Search for the cell housing the specified text and yield its [X, Y] center coordinate. 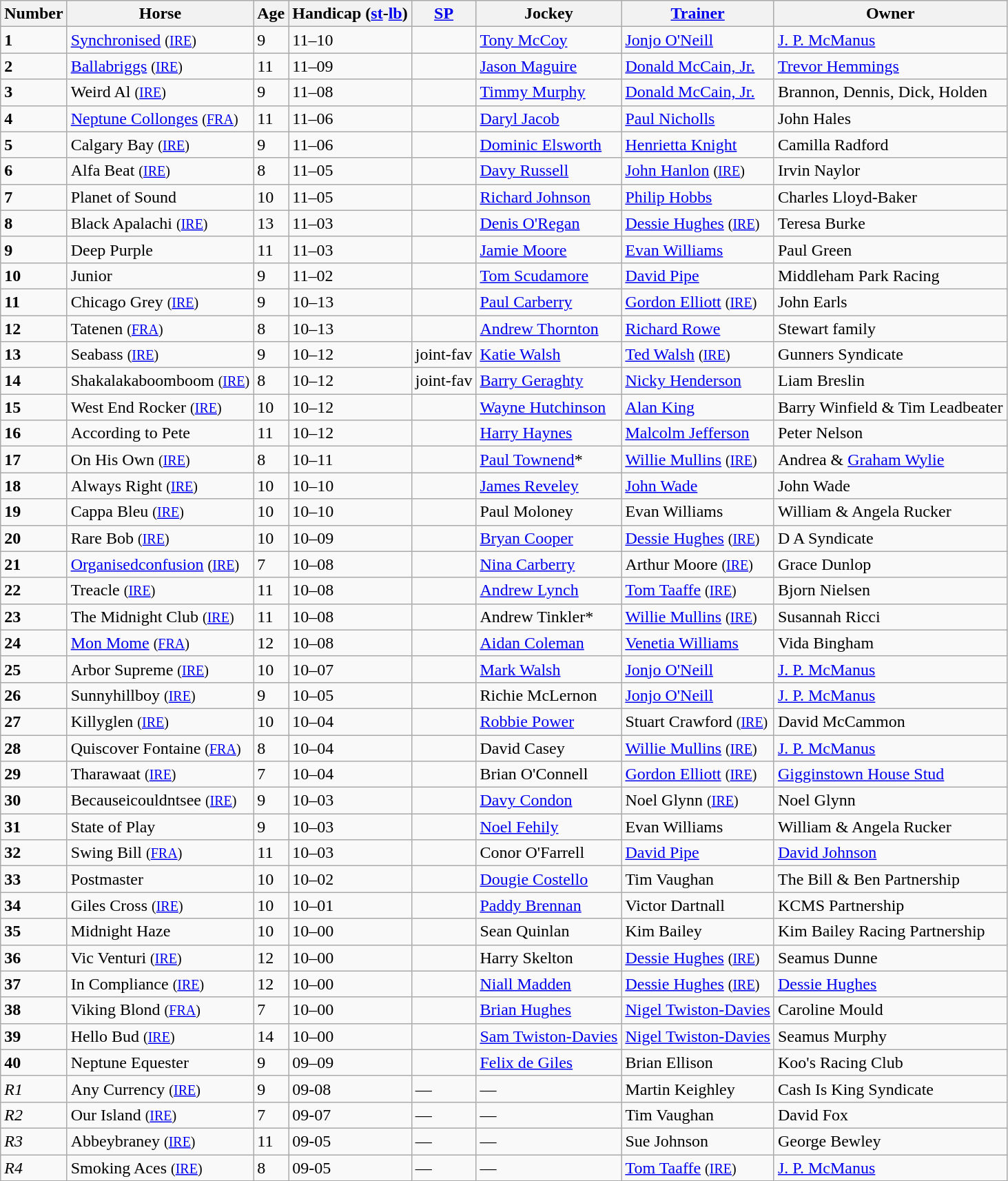
In Compliance (IRE) [160, 984]
Swing Bill (FRA) [160, 853]
Horse [160, 14]
Peter Nelson [890, 433]
Always Right (IRE) [160, 486]
Noel Glynn (IRE) [698, 801]
Tatenen (FRA) [160, 329]
Paddy Brennan [548, 905]
Our Island (IRE) [160, 1115]
Trevor Hemmings [890, 66]
Noel Fehily [548, 827]
Arbor Supreme (IRE) [160, 669]
Seamus Murphy [890, 1036]
Stewart family [890, 329]
38 [34, 1010]
Tharawaat (IRE) [160, 774]
32 [34, 853]
Camilla Radford [890, 145]
4 [34, 119]
Timmy Murphy [548, 92]
09–09 [350, 1062]
37 [34, 984]
Alfa Beat (IRE) [160, 171]
Davy Condon [548, 801]
Bjorn Nielsen [890, 590]
Shakalakaboomboom (IRE) [160, 381]
Handicap (st-lb) [350, 14]
39 [34, 1036]
Irvin Naylor [890, 171]
Sean Quinlan [548, 932]
6 [34, 171]
10–01 [350, 905]
Andrew Tinkler* [548, 617]
Quiscover Fontaine (FRA) [160, 748]
West End Rocker (IRE) [160, 407]
Richard Johnson [548, 197]
David Johnson [890, 853]
Liam Breslin [890, 381]
Paul Moloney [548, 512]
Sunnyhillboy (IRE) [160, 695]
Any Currency (IRE) [160, 1089]
Synchronised (IRE) [160, 40]
5 [34, 145]
Planet of Sound [160, 197]
Nina Carberry [548, 564]
Rare Bob (IRE) [160, 538]
R3 [34, 1141]
11–08 [350, 92]
Trainer [698, 14]
10–11 [350, 460]
17 [34, 460]
Seabass (IRE) [160, 355]
Davy Russell [548, 171]
Jamie Moore [548, 249]
Grace Dunlop [890, 564]
Ballabriggs (IRE) [160, 66]
16 [34, 433]
Felix de Giles [548, 1062]
Barry Winfield & Tim Leadbeater [890, 407]
09-08 [350, 1089]
Sam Twiston-Davies [548, 1036]
Black Apalachi (IRE) [160, 223]
Bryan Cooper [548, 538]
Richie McLernon [548, 695]
Junior [160, 276]
Smoking Aces (IRE) [160, 1168]
Postmaster [160, 879]
Paul Green [890, 249]
26 [34, 695]
Giles Cross (IRE) [160, 905]
George Bewley [890, 1141]
31 [34, 827]
Charles Lloyd-Baker [890, 197]
Katie Walsh [548, 355]
Harry Skelton [548, 958]
Neptune Collonges (FRA) [160, 119]
Dougie Costello [548, 879]
Tom Scudamore [548, 276]
Wayne Hutchinson [548, 407]
Cappa Bleu (IRE) [160, 512]
34 [34, 905]
Number [34, 14]
R4 [34, 1168]
Andrew Lynch [548, 590]
Paul Townend* [548, 460]
24 [34, 643]
Paul Nicholls [698, 119]
Cash Is King Syndicate [890, 1089]
Martin Keighley [698, 1089]
35 [34, 932]
Conor O'Farrell [548, 853]
Barry Geraghty [548, 381]
Dessie Hughes [890, 984]
Weird Al (IRE) [160, 92]
Becauseicouldntsee (IRE) [160, 801]
Kim Bailey [698, 932]
2 [34, 66]
Gunners Syndicate [890, 355]
Kim Bailey Racing Partnership [890, 932]
Robbie Power [548, 721]
Caroline Mould [890, 1010]
1 [34, 40]
David Fox [890, 1115]
Middleham Park Racing [890, 276]
Chicago Grey (IRE) [160, 302]
D A Syndicate [890, 538]
18 [34, 486]
Richard Rowe [698, 329]
Andrew Thornton [548, 329]
Vida Bingham [890, 643]
Brian Hughes [548, 1010]
John Earls [890, 302]
Henrietta Knight [698, 145]
Jason Maguire [548, 66]
Mark Walsh [548, 669]
Arthur Moore (IRE) [698, 564]
Organisedconfusion (IRE) [160, 564]
Denis O'Regan [548, 223]
Killyglen (IRE) [160, 721]
Noel Glynn [890, 801]
Susannah Ricci [890, 617]
Brian Ellison [698, 1062]
Daryl Jacob [548, 119]
27 [34, 721]
Malcolm Jefferson [698, 433]
Koo's Racing Club [890, 1062]
10–07 [350, 669]
Philip Hobbs [698, 197]
23 [34, 617]
Dominic Elsworth [548, 145]
Viking Blond (FRA) [160, 1010]
Ted Walsh (IRE) [698, 355]
10–02 [350, 879]
09-07 [350, 1115]
R2 [34, 1115]
29 [34, 774]
Calgary Bay (IRE) [160, 145]
KCMS Partnership [890, 905]
40 [34, 1062]
Venetia Williams [698, 643]
Midnight Haze [160, 932]
According to Pete [160, 433]
Neptune Equester [160, 1062]
SP [444, 14]
Stuart Crawford (IRE) [698, 721]
Niall Madden [548, 984]
Gigginstown House Stud [890, 774]
John Hales [890, 119]
11–02 [350, 276]
21 [34, 564]
30 [34, 801]
Owner [890, 14]
Brian O'Connell [548, 774]
Mon Mome (FRA) [160, 643]
David Casey [548, 748]
Harry Haynes [548, 433]
Aidan Coleman [548, 643]
John Hanlon (IRE) [698, 171]
State of Play [160, 827]
Vic Venturi (IRE) [160, 958]
33 [34, 879]
Alan King [698, 407]
The Midnight Club (IRE) [160, 617]
10–09 [350, 538]
Brannon, Dennis, Dick, Holden [890, 92]
25 [34, 669]
Age [271, 14]
Jockey [548, 14]
22 [34, 590]
Paul Carberry [548, 302]
15 [34, 407]
R1 [34, 1089]
Seamus Dunne [890, 958]
Treacle (IRE) [160, 590]
3 [34, 92]
11–09 [350, 66]
20 [34, 538]
Nicky Henderson [698, 381]
Andrea & Graham Wylie [890, 460]
James Reveley [548, 486]
Teresa Burke [890, 223]
Victor Dartnall [698, 905]
On His Own (IRE) [160, 460]
Hello Bud (IRE) [160, 1036]
Sue Johnson [698, 1141]
36 [34, 958]
10–05 [350, 695]
28 [34, 748]
Abbeybraney (IRE) [160, 1141]
Deep Purple [160, 249]
Tony McCoy [548, 40]
David McCammon [890, 721]
The Bill & Ben Partnership [890, 879]
11–10 [350, 40]
19 [34, 512]
